For the text-containing cell, return its midpoint in (X, Y) coordinate format. 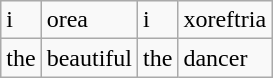
dancer (225, 58)
xoreftria (225, 20)
orea (89, 20)
beautiful (89, 58)
